Scan for the cell matching the given text and deliver its (X, Y) coordinate at center. 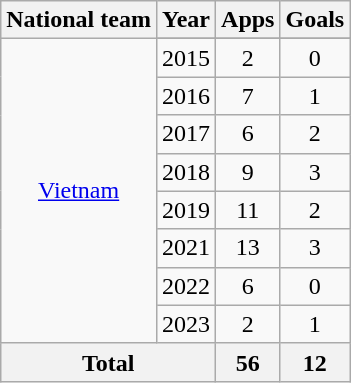
2019 (186, 210)
9 (248, 172)
Year (186, 20)
Apps (248, 20)
12 (315, 362)
2016 (186, 96)
2017 (186, 134)
11 (248, 210)
Vietnam (79, 191)
13 (248, 248)
Total (108, 362)
7 (248, 96)
56 (248, 362)
Goals (315, 20)
National team (79, 20)
2021 (186, 248)
2022 (186, 286)
2018 (186, 172)
2015 (186, 58)
2023 (186, 324)
